Locate the cell with the specified text and output its (x, y) center coordinate. 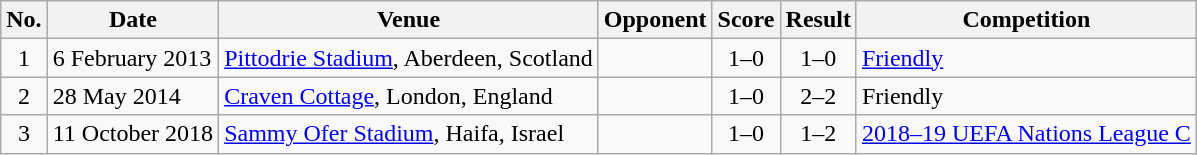
Score (746, 20)
Result (818, 20)
Craven Cottage, London, England (409, 96)
Venue (409, 20)
Date (132, 20)
Sammy Ofer Stadium, Haifa, Israel (409, 134)
2–2 (818, 96)
2 (24, 96)
Competition (1026, 20)
Opponent (655, 20)
No. (24, 20)
2018–19 UEFA Nations League C (1026, 134)
1 (24, 58)
28 May 2014 (132, 96)
6 February 2013 (132, 58)
3 (24, 134)
1–2 (818, 134)
Pittodrie Stadium, Aberdeen, Scotland (409, 58)
11 October 2018 (132, 134)
